Identify which cell holds the provided text, then report its (x, y) central coordinate. 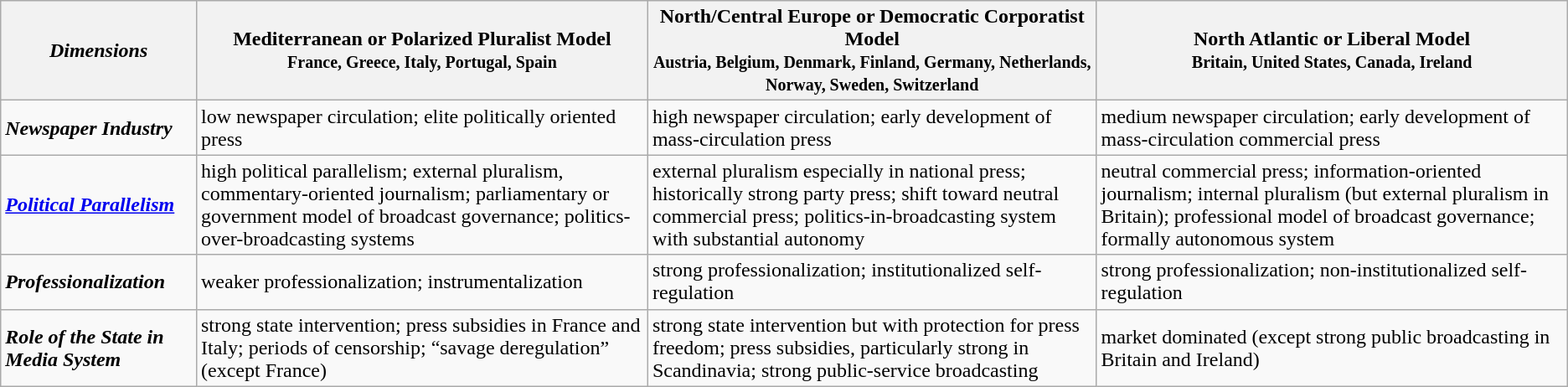
low newspaper circulation; elite politically oriented press (422, 127)
Dimensions (99, 50)
Newspaper Industry (99, 127)
weaker professionalization; instrumentalization (422, 281)
Role of the State in Media System (99, 348)
medium newspaper circulation; early development of mass-circulation commercial press (1332, 127)
Professionalization (99, 281)
Mediterranean or Polarized Pluralist Model France, Greece, Italy, Portugal, Spain (422, 50)
strong state intervention; press subsidies in France and Italy; periods of censorship; “savage deregulation” (except France) (422, 348)
market dominated (except strong public broadcasting in Britain and Ireland) (1332, 348)
strong professionalization; institutionalized self-regulation (872, 281)
North/Central Europe or Democratic Corporatist Model Austria, Belgium, Denmark, Finland, Germany, Netherlands, Norway, Sweden, Switzerland (872, 50)
high newspaper circulation; early development of mass-circulation press (872, 127)
strong professionalization; non-institutionalized self-regulation (1332, 281)
Political Parallelism (99, 204)
North Atlantic or Liberal ModelBritain, United States, Canada, Ireland (1332, 50)
